Scan for the cell matching the given text and deliver its [x, y] coordinate at center. 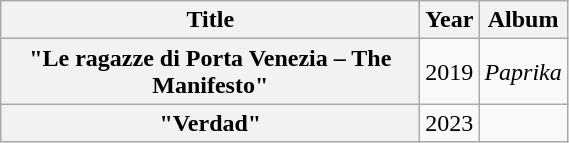
2019 [450, 72]
Paprika [523, 72]
"Verdad" [210, 123]
Album [523, 20]
2023 [450, 123]
Year [450, 20]
Title [210, 20]
"Le ragazze di Porta Venezia – The Manifesto" [210, 72]
